Locate the cell with the specified text and output its [X, Y] center coordinate. 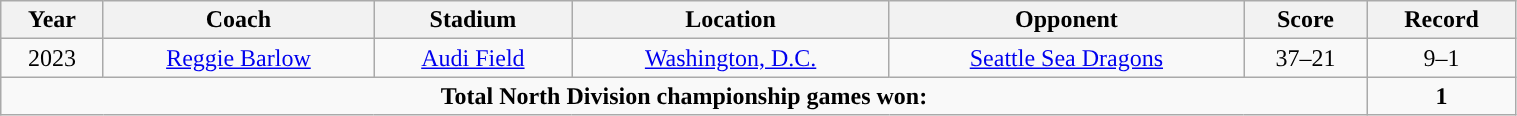
9–1 [1442, 58]
Stadium [474, 20]
Seattle Sea Dragons [1066, 58]
Record [1442, 20]
Opponent [1066, 20]
Reggie Barlow [238, 58]
Score [1306, 20]
1 [1442, 96]
2023 [52, 58]
Year [52, 20]
Washington, D.C. [730, 58]
37–21 [1306, 58]
Audi Field [474, 58]
Location [730, 20]
Coach [238, 20]
Total North Division championship games won: [684, 96]
